Provide the [x, y] coordinate of the cell's center where the given text is located.  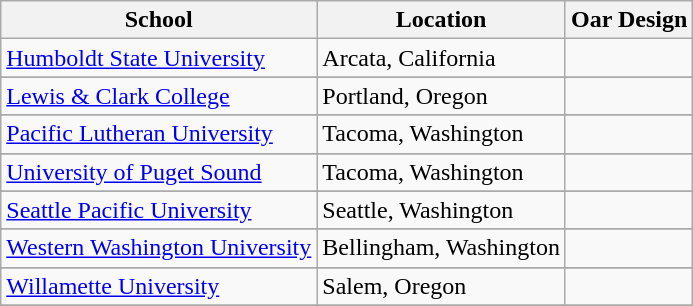
Portland, Oregon [442, 96]
Oar Design [628, 20]
Western Washington University [159, 248]
Humboldt State University [159, 58]
Seattle Pacific University [159, 210]
Bellingham, Washington [442, 248]
Seattle, Washington [442, 210]
Pacific Lutheran University [159, 134]
Location [442, 20]
Lewis & Clark College [159, 96]
Arcata, California [442, 58]
Willamette University [159, 286]
University of Puget Sound [159, 172]
School [159, 20]
Salem, Oregon [442, 286]
